For the text-containing cell, return its midpoint in [X, Y] coordinate format. 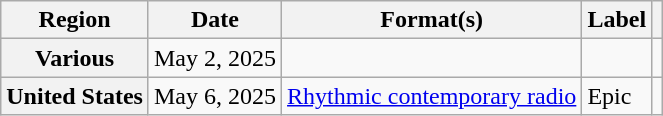
Various [75, 58]
Rhythmic contemporary radio [432, 96]
Format(s) [432, 20]
Date [214, 20]
May 2, 2025 [214, 58]
Region [75, 20]
United States [75, 96]
May 6, 2025 [214, 96]
Label [617, 20]
Epic [617, 96]
